Pinpoint the cell where the given text exists, returning its [X, Y] midpoint coordinate. 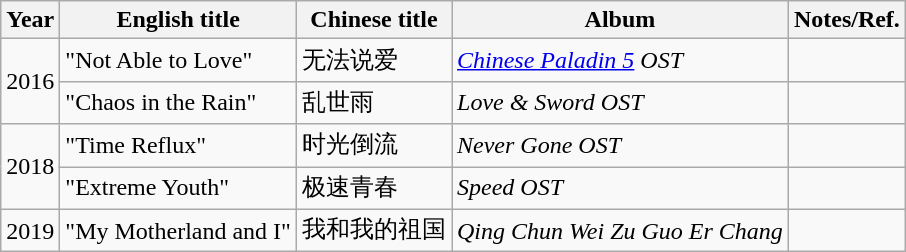
Chinese Paladin 5 OST [620, 60]
极速青春 [374, 188]
Qing Chun Wei Zu Guo Er Chang [620, 230]
"My Motherland and I" [178, 230]
Chinese title [374, 20]
Never Gone OST [620, 146]
Notes/Ref. [846, 20]
Love & Sword OST [620, 102]
我和我的祖国 [374, 230]
Speed OST [620, 188]
2019 [30, 230]
"Extreme Youth" [178, 188]
2016 [30, 82]
乱世雨 [374, 102]
无法说爱 [374, 60]
"Chaos in the Rain" [178, 102]
English title [178, 20]
2018 [30, 166]
Album [620, 20]
时光倒流 [374, 146]
"Time Reflux" [178, 146]
"Not Able to Love" [178, 60]
Year [30, 20]
